Locate the cell with the specified text and output its (X, Y) center coordinate. 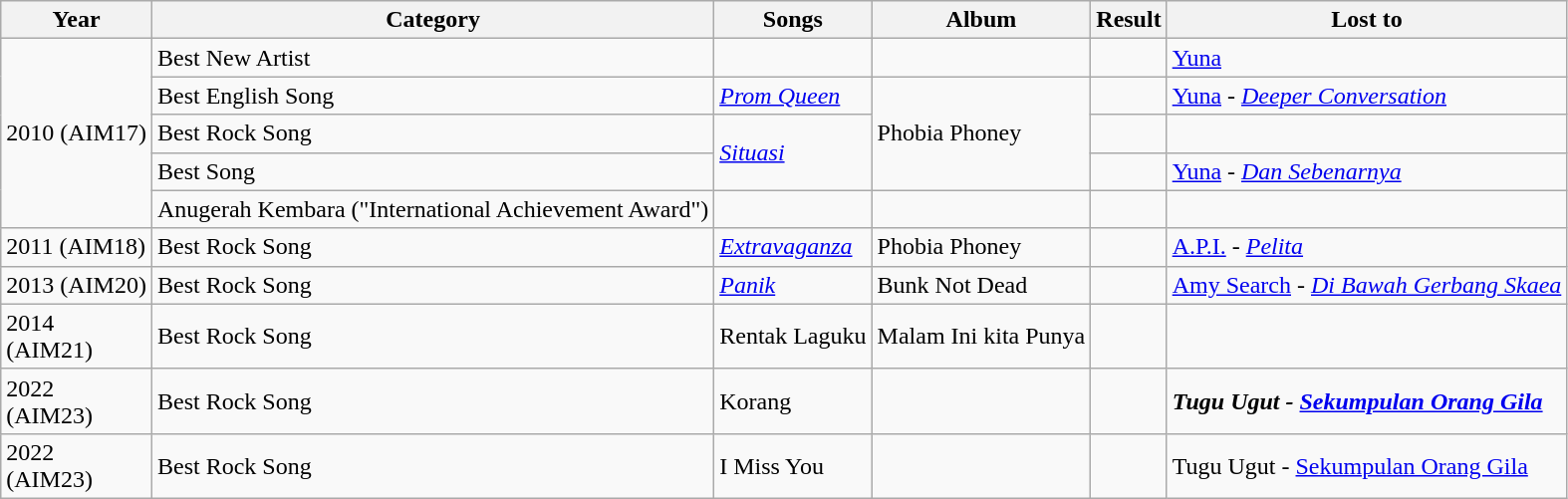
Result (1129, 20)
Best English Song (432, 96)
2013 (AIM20) (77, 285)
Anugerah Kembara ("International Achievement Award") (432, 209)
Malam Ini kita Punya (981, 337)
Amy Search - Di Bawah Gerbang Skaea (1367, 285)
Year (77, 20)
Panik (793, 285)
Extravaganza (793, 247)
Category (432, 20)
I Miss You (793, 466)
2014(AIM21) (77, 337)
2010 (AIM17) (77, 133)
Yuna - Deeper Conversation (1367, 96)
Yuna (1367, 58)
Korang (793, 400)
Best New Artist (432, 58)
Yuna - Dan Sebenarnya (1367, 171)
Lost to (1367, 20)
Bunk Not Dead (981, 285)
Best Song (432, 171)
Situasi (793, 152)
2011 (AIM18) (77, 247)
Rentak Laguku (793, 337)
Prom Queen (793, 96)
Album (981, 20)
Songs (793, 20)
A.P.I. - Pelita (1367, 247)
